Capture the cell that displays the provided text and extract its (x, y) central coordinate. 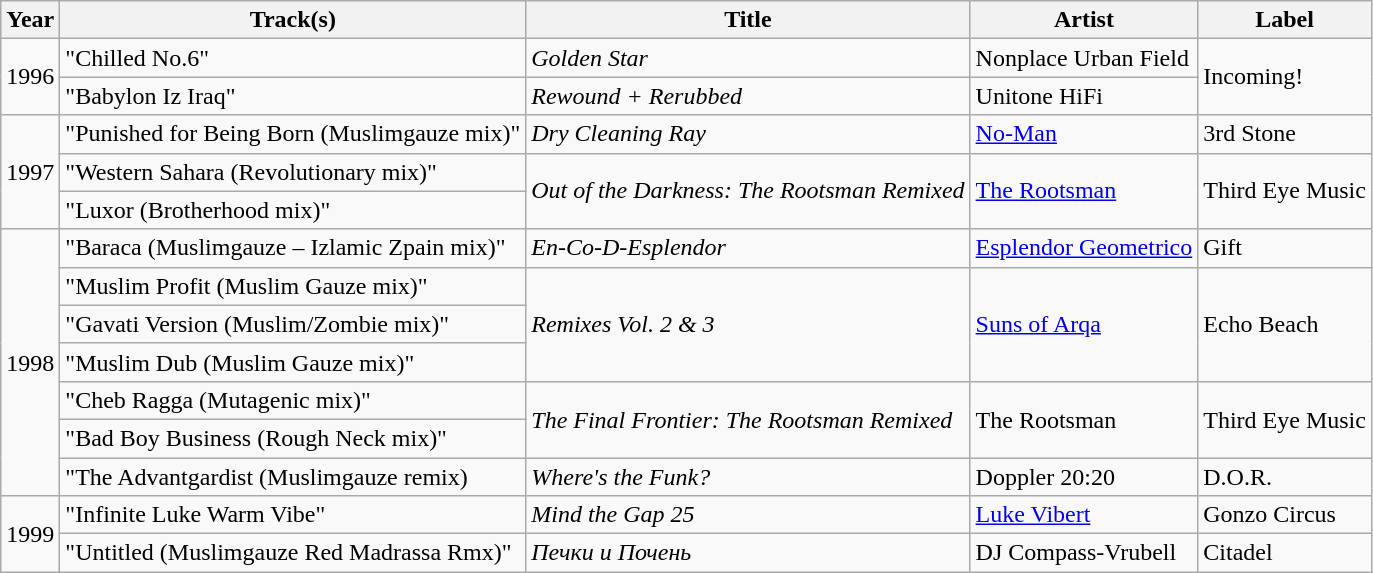
Label (1285, 20)
Rewound + Rerubbed (748, 96)
"Infinite Luke Warm Vibe" (293, 515)
"Western Sahara (Revolutionary mix)" (293, 172)
Citadel (1285, 553)
Echo Beach (1285, 324)
"Muslim Profit (Muslim Gauze mix)" (293, 286)
Gonzo Circus (1285, 515)
Dry Cleaning Ray (748, 134)
"Punished for Being Born (Muslimgauze mix)" (293, 134)
"Chilled No.6" (293, 58)
En-Co-D-Esplendor (748, 248)
The Final Frontier: The Rootsman Remixed (748, 419)
"Babylon Iz Iraq" (293, 96)
Title (748, 20)
"The Advantgardist (Muslimgauze remix) (293, 477)
Nonplace Urban Field (1084, 58)
Doppler 20:20 (1084, 477)
Печки и Почень (748, 553)
"Bad Boy Business (Rough Neck mix)" (293, 438)
Gift (1285, 248)
Golden Star (748, 58)
Luke Vibert (1084, 515)
DJ Compass-Vrubell (1084, 553)
Suns of Arqa (1084, 324)
Track(s) (293, 20)
Incoming! (1285, 77)
1999 (30, 534)
Mind the Gap 25 (748, 515)
3rd Stone (1285, 134)
Unitone HiFi (1084, 96)
"Gavati Version (Muslim/Zombie mix)" (293, 324)
Where's the Funk? (748, 477)
"Baraca (Muslimgauze – Izlamic Zpain mix)" (293, 248)
"Luxor (Brotherhood mix)" (293, 210)
"Muslim Dub (Muslim Gauze mix)" (293, 362)
"Cheb Ragga (Mutagenic mix)" (293, 400)
Remixes Vol. 2 & 3 (748, 324)
"Untitled (Muslimgauze Red Madrassa Rmx)" (293, 553)
Artist (1084, 20)
Out of the Darkness: The Rootsman Remixed (748, 191)
1998 (30, 362)
1996 (30, 77)
1997 (30, 172)
Esplendor Geometrico (1084, 248)
D.O.R. (1285, 477)
No-Man (1084, 134)
Year (30, 20)
